Determine the [x, y] coordinate at the center of the cell enclosing the given text.  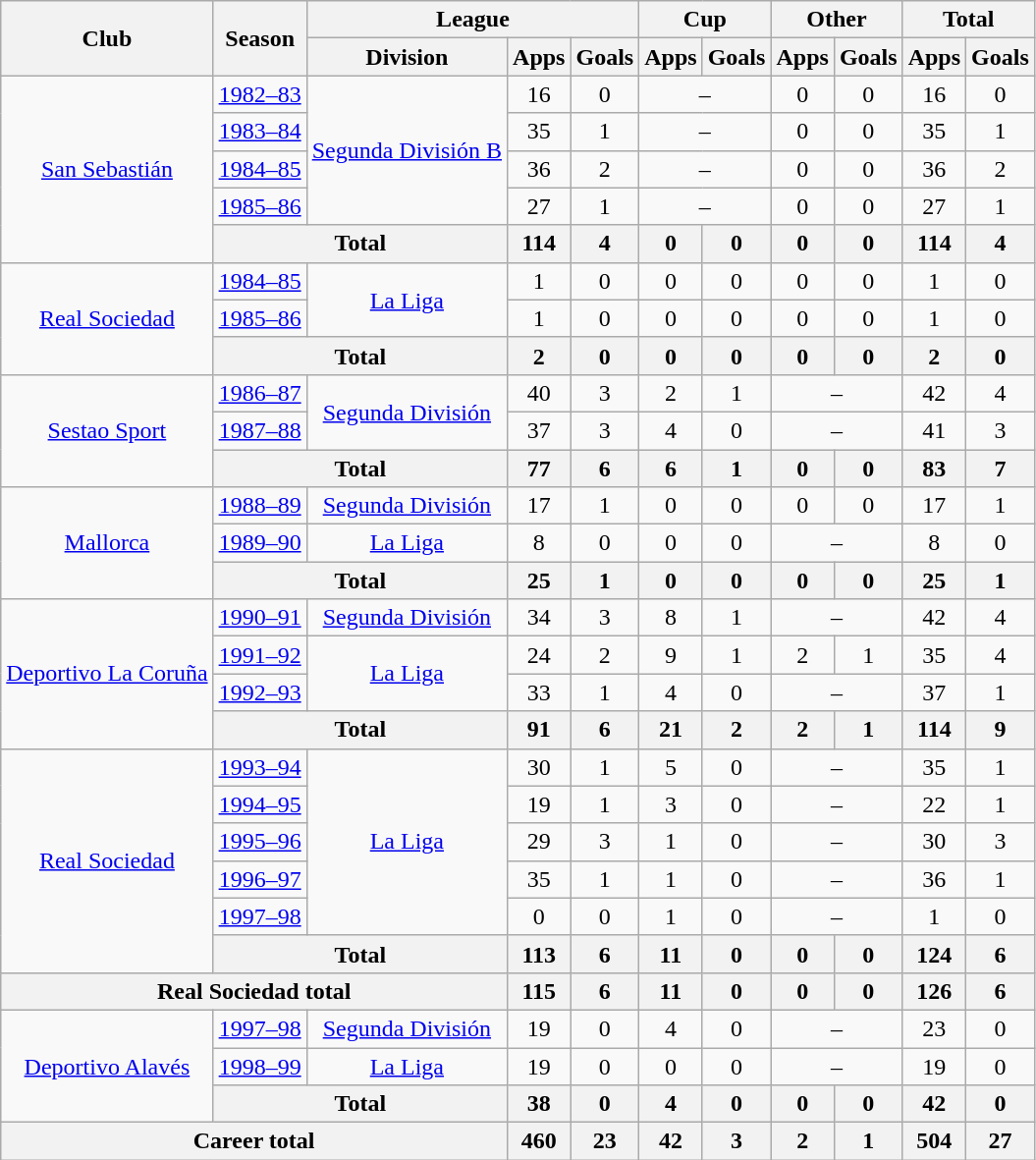
Club [107, 38]
7 [1001, 469]
Segunda División B [407, 150]
1992–93 [259, 692]
77 [539, 469]
1986–87 [259, 393]
504 [934, 1141]
Cup [705, 20]
1991–92 [259, 655]
Career total [254, 1141]
115 [539, 991]
Sestao Sport [107, 430]
1993–94 [259, 767]
38 [539, 1104]
1988–89 [259, 506]
124 [934, 954]
126 [934, 991]
San Sebastián [107, 169]
Season [259, 38]
1990–91 [259, 618]
29 [539, 842]
1996–97 [259, 879]
Other [837, 20]
1983–84 [259, 132]
1989–90 [259, 543]
460 [539, 1141]
1982–83 [259, 94]
Real Sociedad total [254, 991]
1987–88 [259, 430]
24 [539, 655]
34 [539, 618]
Mallorca [107, 543]
91 [539, 730]
40 [539, 393]
113 [539, 954]
22 [934, 804]
83 [934, 469]
1995–96 [259, 842]
5 [671, 767]
21 [671, 730]
1998–99 [259, 1066]
33 [539, 692]
Division [407, 57]
Deportivo Alavés [107, 1066]
Deportivo La Coruña [107, 674]
41 [934, 430]
League [473, 20]
1994–95 [259, 804]
